Extract the [X, Y] coordinate from the center of the cell holding the provided text.  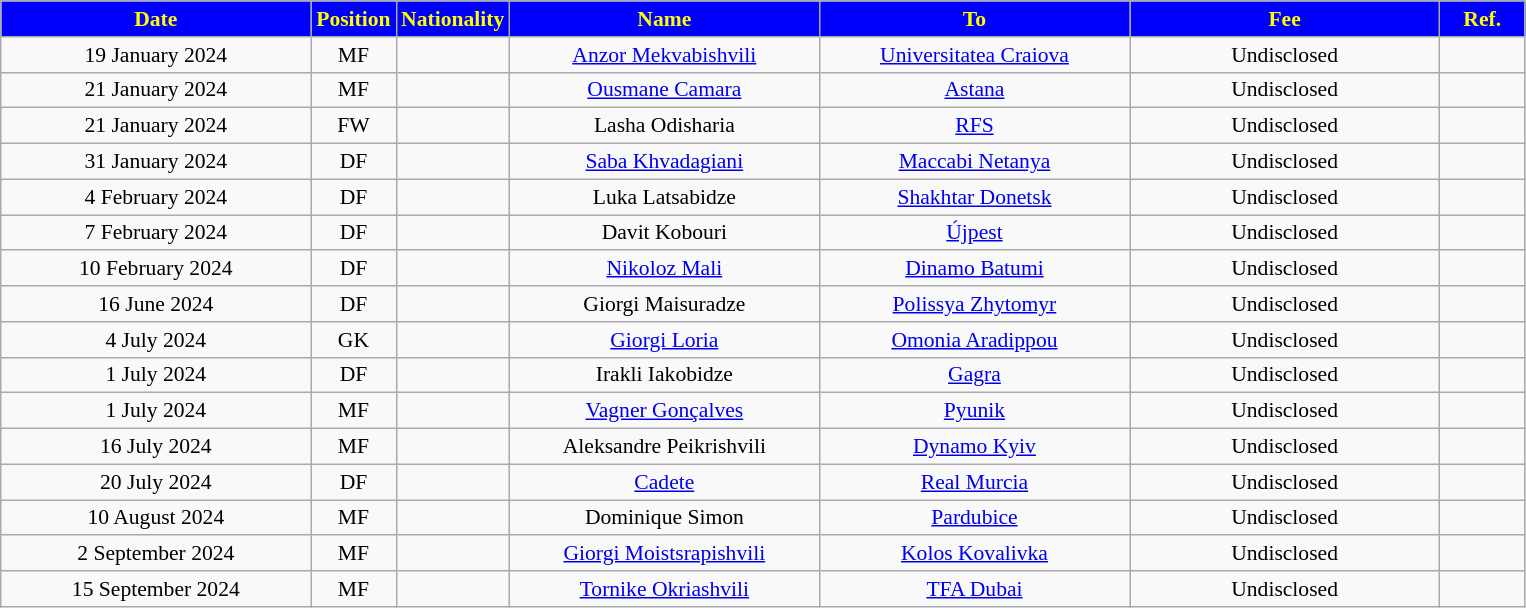
4 February 2024 [156, 197]
Luka Latsabidze [664, 197]
Polissya Zhytomyr [974, 304]
Aleksandre Peikrishvili [664, 447]
Universitatea Craiova [974, 55]
FW [354, 126]
19 January 2024 [156, 55]
15 September 2024 [156, 589]
Anzor Mekvabishvili [664, 55]
GK [354, 340]
Position [354, 19]
Cadete [664, 482]
Ref. [1482, 19]
Real Murcia [974, 482]
2 September 2024 [156, 554]
20 July 2024 [156, 482]
Vagner Gonçalves [664, 411]
Ousmane Camara [664, 90]
Maccabi Netanya [974, 162]
Irakli Iakobidze [664, 375]
RFS [974, 126]
Giorgi Moistsrapishvili [664, 554]
Giorgi Loria [664, 340]
Lasha Odisharia [664, 126]
Shakhtar Donetsk [974, 197]
Davit Kobouri [664, 233]
Name [664, 19]
TFA Dubai [974, 589]
Pyunik [974, 411]
Dynamo Kyiv [974, 447]
16 June 2024 [156, 304]
Pardubice [974, 518]
Újpest [974, 233]
10 February 2024 [156, 269]
7 February 2024 [156, 233]
10 August 2024 [156, 518]
Nikoloz Mali [664, 269]
31 January 2024 [156, 162]
Dinamo Batumi [974, 269]
4 July 2024 [156, 340]
16 July 2024 [156, 447]
Dominique Simon [664, 518]
Fee [1285, 19]
Giorgi Maisuradze [664, 304]
Omonia Aradippou [974, 340]
Tornike Okriashvili [664, 589]
Gagra [974, 375]
Astana [974, 90]
To [974, 19]
Saba Khvadagiani [664, 162]
Date [156, 19]
Nationality [452, 19]
Kolos Kovalivka [974, 554]
